Identify which cell holds the provided text, then report its (x, y) central coordinate. 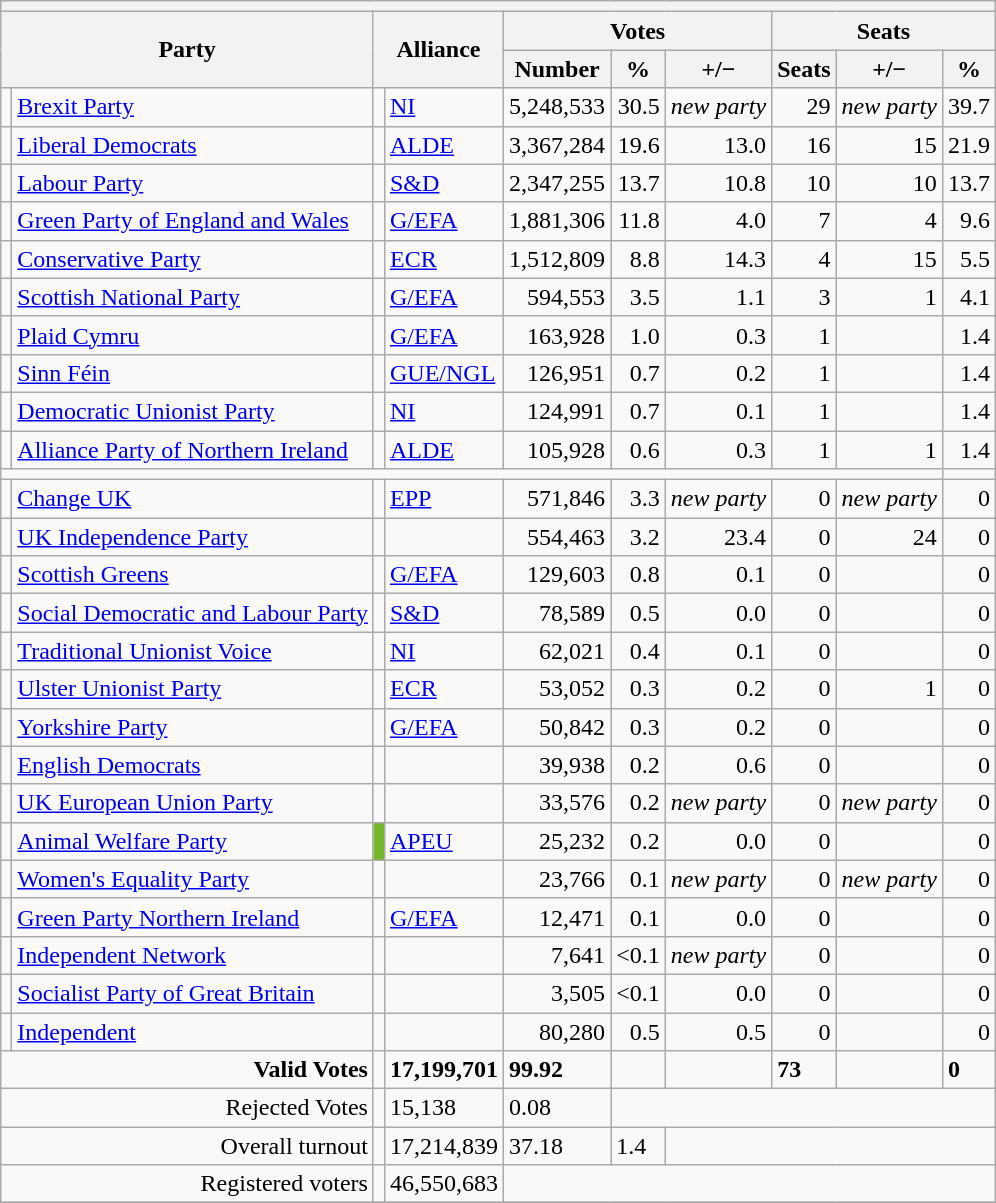
24 (889, 537)
21.9 (968, 145)
571,846 (558, 499)
1.1 (718, 297)
Scottish National Party (193, 297)
30.5 (638, 107)
23.4 (718, 537)
46,550,683 (444, 1184)
105,928 (558, 449)
UK Independence Party (193, 537)
3,505 (558, 993)
53,052 (558, 689)
Brexit Party (193, 107)
594,553 (558, 297)
0.4 (638, 651)
62,021 (558, 651)
Sinn Féin (193, 373)
Traditional Unionist Voice (193, 651)
3.5 (638, 297)
1,881,306 (558, 221)
25,232 (558, 841)
Democratic Unionist Party (193, 411)
Ulster Unionist Party (193, 689)
Scottish Greens (193, 575)
Party (188, 50)
Green Party of England and Wales (193, 221)
Social Democratic and Labour Party (193, 613)
Overall turnout (188, 1146)
17,199,701 (444, 1070)
4.0 (718, 221)
129,603 (558, 575)
Socialist Party of Great Britain (193, 993)
EPP (444, 499)
10.8 (718, 183)
15,138 (444, 1108)
78,589 (558, 613)
13.0 (718, 145)
3.3 (638, 499)
Labour Party (193, 183)
1.0 (638, 335)
9.6 (968, 221)
Women's Equality Party (193, 879)
73 (804, 1070)
English Democrats (193, 765)
Liberal Democrats (193, 145)
126,951 (558, 373)
UK European Union Party (193, 803)
Rejected Votes (188, 1108)
33,576 (558, 803)
23,766 (558, 879)
0.8 (638, 575)
Valid Votes (188, 1070)
16 (804, 145)
1,512,809 (558, 259)
Yorkshire Party (193, 727)
554,463 (558, 537)
4.1 (968, 297)
7 (804, 221)
Plaid Cymru (193, 335)
11.8 (638, 221)
124,991 (558, 411)
Registered voters (188, 1184)
14.3 (718, 259)
Alliance Party of Northern Ireland (193, 449)
50,842 (558, 727)
Animal Welfare Party (193, 841)
17,214,839 (444, 1146)
3.2 (638, 537)
Alliance (438, 50)
Votes (638, 31)
39,938 (558, 765)
Independent Network (193, 955)
Green Party Northern Ireland (193, 917)
163,928 (558, 335)
0.08 (558, 1108)
37.18 (558, 1146)
2,347,255 (558, 183)
5.5 (968, 259)
29 (804, 107)
99.92 (558, 1070)
80,280 (558, 1031)
Independent (193, 1031)
3,367,284 (558, 145)
12,471 (558, 917)
Number (558, 69)
Conservative Party (193, 259)
GUE/NGL (444, 373)
19.6 (638, 145)
APEU (444, 841)
39.7 (968, 107)
3 (804, 297)
7,641 (558, 955)
8.8 (638, 259)
5,248,533 (558, 107)
Change UK (193, 499)
